For the text-containing cell, return its midpoint in [X, Y] coordinate format. 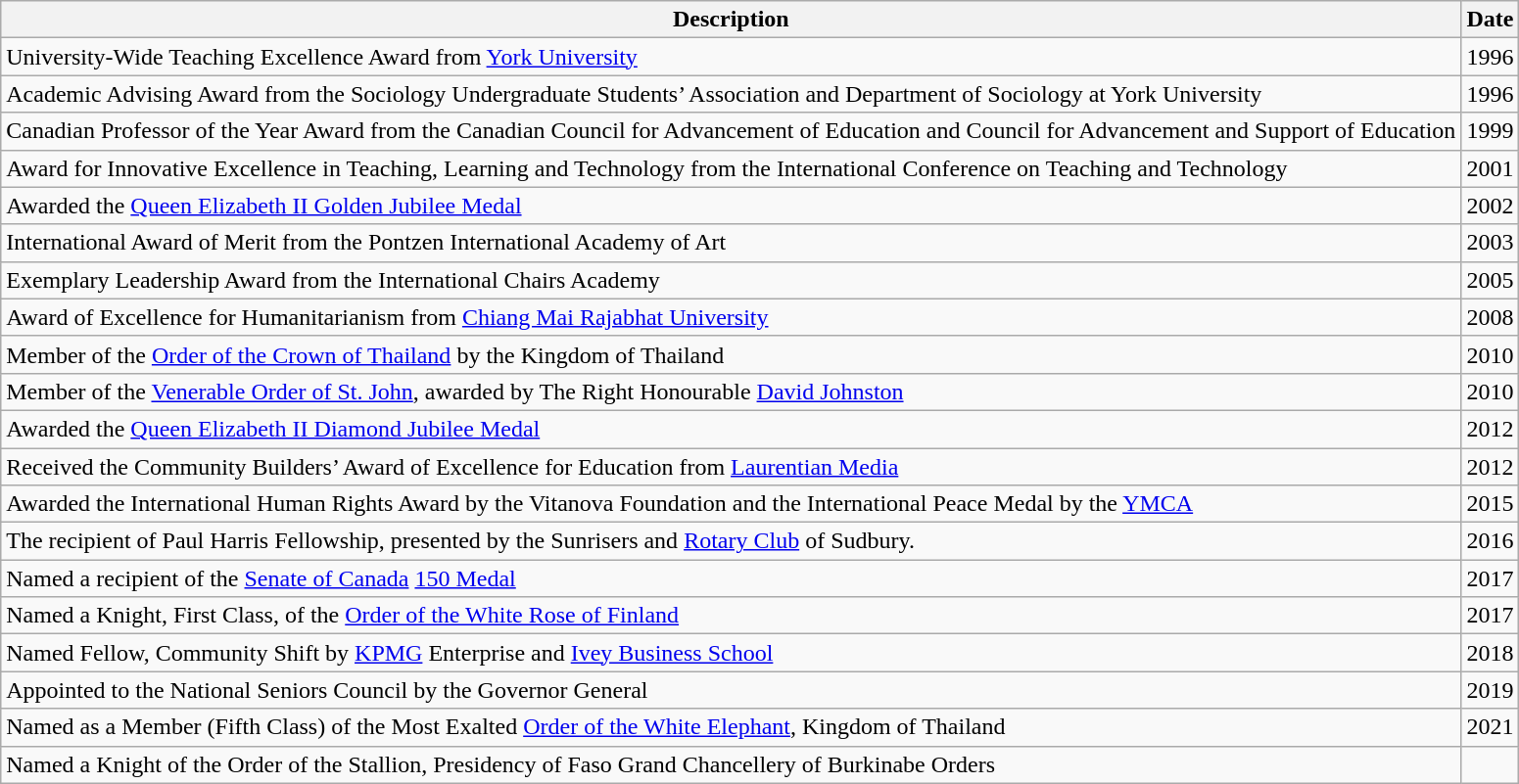
Description [731, 20]
Appointed to the National Seniors Council by the Governor General [731, 690]
Named Fellow, Community Shift by KPMG Enterprise and Ivey Business School [731, 653]
Named a Knight of the Order of the Stallion, Presidency of Faso Grand Chancellery of Burkinabe Orders [731, 764]
Awarded the Queen Elizabeth II Diamond Jubilee Medal [731, 429]
Academic Advising Award from the Sociology Undergraduate Students’ Association and Department of Sociology at York University [731, 94]
Canadian Professor of the Year Award from the Canadian Council for Advancement of Education and Council for Advancement and Support of Education [731, 131]
2018 [1491, 653]
1999 [1491, 131]
2008 [1491, 317]
2016 [1491, 541]
2002 [1491, 206]
The recipient of Paul Harris Fellowship, presented by the Sunrisers and Rotary Club of Sudbury. [731, 541]
Member of the Order of the Crown of Thailand by the Kingdom of Thailand [731, 354]
Award for Innovative Excellence in Teaching, Learning and Technology from the International Conference on Teaching and Technology [731, 168]
Exemplary Leadership Award from the International Chairs Academy [731, 280]
2003 [1491, 243]
2021 [1491, 727]
University-Wide Teaching Excellence Award from York University [731, 57]
Named a Knight, First Class, of the Order of the White Rose of Finland [731, 616]
Named as a Member (Fifth Class) of the Most Exalted Order of the White Elephant, Kingdom of Thailand [731, 727]
Award of Excellence for Humanitarianism from Chiang Mai Rajabhat University [731, 317]
Received the Community Builders’ Award of Excellence for Education from Laurentian Media [731, 467]
Awarded the International Human Rights Award by the Vitanova Foundation and the International Peace Medal by the YMCA [731, 504]
2005 [1491, 280]
Date [1491, 20]
Awarded the Queen Elizabeth II Golden Jubilee Medal [731, 206]
International Award of Merit from the Pontzen International Academy of Art [731, 243]
Named a recipient of the Senate of Canada 150 Medal [731, 578]
Member of the Venerable Order of St. John, awarded by The Right Honourable David Johnston [731, 392]
2019 [1491, 690]
2001 [1491, 168]
2015 [1491, 504]
